Detect which cell encompasses the target text, then output its [x, y] center coordinate. 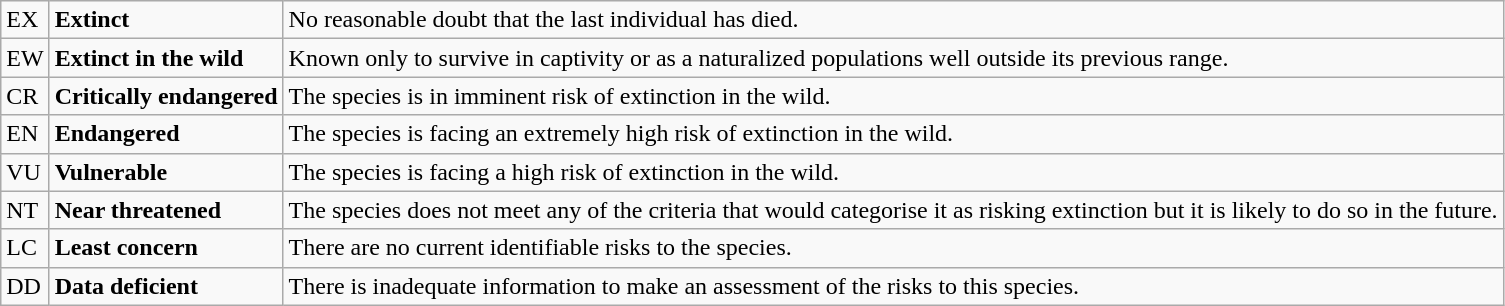
EW [25, 58]
DD [25, 286]
NT [25, 210]
No reasonable doubt that the last individual has died. [893, 20]
There are no current identifiable risks to the species. [893, 248]
EN [25, 134]
VU [25, 172]
The species is facing a high risk of extinction in the wild. [893, 172]
Least concern [166, 248]
There is inadequate information to make an assessment of the risks to this species. [893, 286]
Data deficient [166, 286]
Endangered [166, 134]
Known only to survive in captivity or as a naturalized populations well outside its previous range. [893, 58]
Extinct [166, 20]
Critically endangered [166, 96]
Extinct in the wild [166, 58]
LC [25, 248]
The species is in imminent risk of extinction in the wild. [893, 96]
The species does not meet any of the criteria that would categorise it as risking extinction but it is likely to do so in the future. [893, 210]
Vulnerable [166, 172]
The species is facing an extremely high risk of extinction in the wild. [893, 134]
Near threatened [166, 210]
CR [25, 96]
EX [25, 20]
